Extract the (x, y) coordinate from the center of the cell holding the provided text.  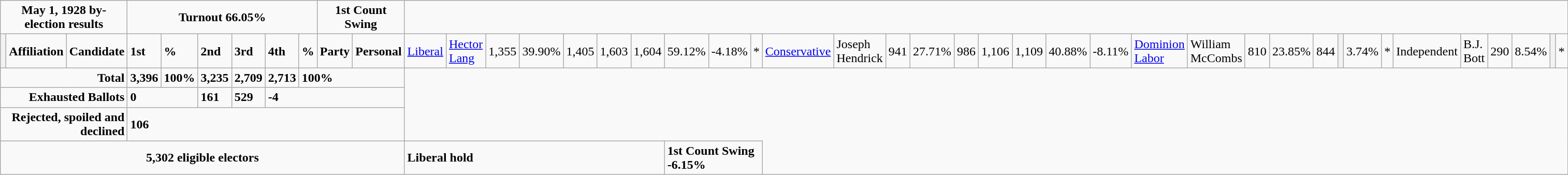
1st Count Swing -6.15% (714, 157)
Joseph Hendrick (860, 51)
529 (249, 97)
May 1, 1928 by-election results (64, 18)
986 (966, 51)
1st (144, 51)
Conservative (798, 51)
0 (163, 97)
-8.11% (1111, 51)
810 (1257, 51)
Liberal (425, 51)
4th (282, 51)
8.54% (1531, 51)
Rejected, spoiled and declined (64, 124)
23.85% (1291, 51)
Independent (1427, 51)
1,604 (647, 51)
1st Count Swing (360, 18)
3.74% (1363, 51)
Exhausted Ballots (64, 97)
3,235 (214, 78)
-4 (335, 97)
290 (1500, 51)
3rd (249, 51)
39.90% (542, 51)
B.J. Bott (1474, 51)
1,109 (1029, 51)
Turnout 66.05% (222, 18)
1,106 (995, 51)
1,603 (614, 51)
Dominion Labor (1159, 51)
Personal (379, 51)
Party (335, 51)
2,709 (249, 78)
2,713 (282, 78)
Affiliation (36, 51)
William McCombs (1216, 51)
1,355 (502, 51)
40.88% (1068, 51)
27.71% (932, 51)
59.12% (687, 51)
3,396 (144, 78)
844 (1326, 51)
941 (898, 51)
5,302 eligible electors (202, 157)
-4.18% (729, 51)
Hector Lang (466, 51)
1,405 (580, 51)
Liberal hold (534, 157)
Candidate (97, 51)
2nd (214, 51)
106 (266, 124)
Total (64, 78)
161 (214, 97)
